Scan for the cell matching the given text and deliver its (x, y) coordinate at center. 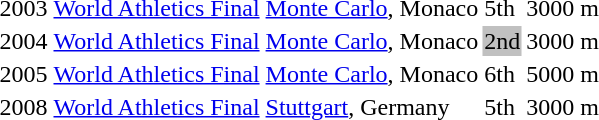
2nd (502, 41)
6th (502, 74)
